Identify which cell holds the provided text, then report its (X, Y) central coordinate. 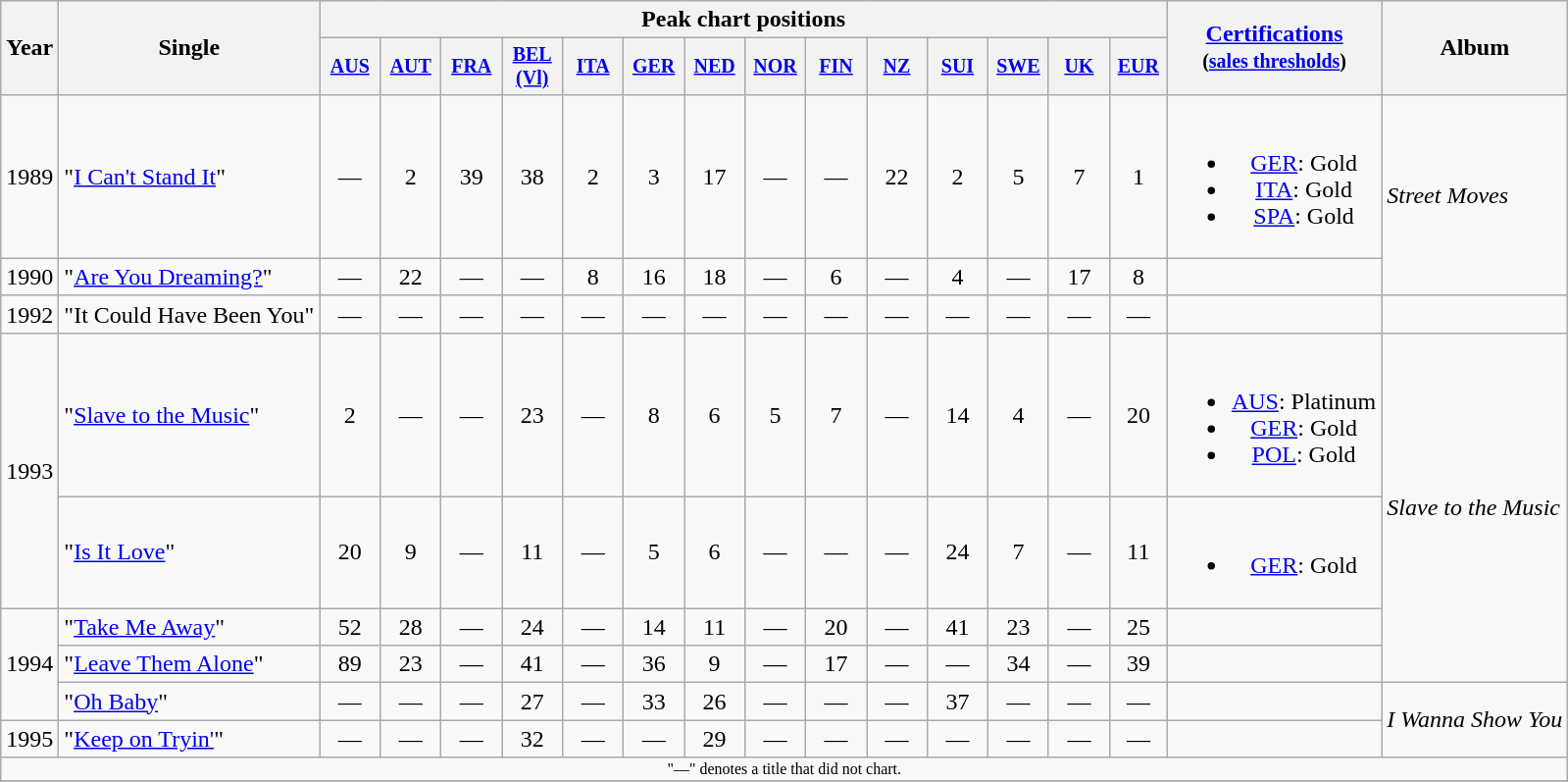
"Slave to the Music" (189, 414)
GER: GoldITA: GoldSPA: Gold (1274, 177)
"Is It Love" (189, 553)
ITA (593, 67)
"Oh Baby" (189, 702)
"I Can't Stand It" (189, 177)
1993 (29, 470)
Album (1475, 48)
UK (1079, 67)
BEL(Vl) (532, 67)
18 (715, 277)
3 (654, 177)
1994 (29, 664)
28 (411, 627)
GER (654, 67)
25 (1138, 627)
I Wanna Show You (1475, 720)
"Keep on Tryin'" (189, 739)
AUS: PlatinumGER: GoldPOL: Gold (1274, 414)
Slave to the Music (1475, 507)
"It Could Have Been You" (189, 314)
Year (29, 48)
32 (532, 739)
SUI (957, 67)
NED (715, 67)
27 (532, 702)
NOR (776, 67)
"Take Me Away" (189, 627)
Street Moves (1475, 194)
1 (1138, 177)
38 (532, 177)
AUS (350, 67)
52 (350, 627)
29 (715, 739)
89 (350, 664)
FIN (836, 67)
1995 (29, 739)
SWE (1018, 67)
NZ (897, 67)
AUT (411, 67)
36 (654, 664)
FRA (472, 67)
1989 (29, 177)
26 (715, 702)
16 (654, 277)
"Are You Dreaming?" (189, 277)
"—" denotes a title that did not chart. (784, 769)
GER: Gold (1274, 553)
Single (189, 48)
EUR (1138, 67)
37 (957, 702)
34 (1018, 664)
Peak chart positions (743, 20)
"Leave Them Alone" (189, 664)
1992 (29, 314)
1990 (29, 277)
Certifications(sales thresholds) (1274, 48)
33 (654, 702)
